Find where the given text appears and provide that cell's center as [X, Y] coordinate. 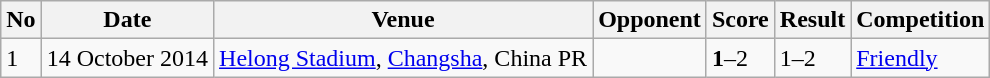
Competition [920, 20]
1 [21, 58]
Opponent [650, 20]
Venue [404, 20]
Helong Stadium, Changsha, China PR [404, 58]
Result [812, 20]
Date [127, 20]
14 October 2014 [127, 58]
Friendly [920, 58]
No [21, 20]
Score [740, 20]
